Pinpoint the cell where the given text exists, returning its (x, y) midpoint coordinate. 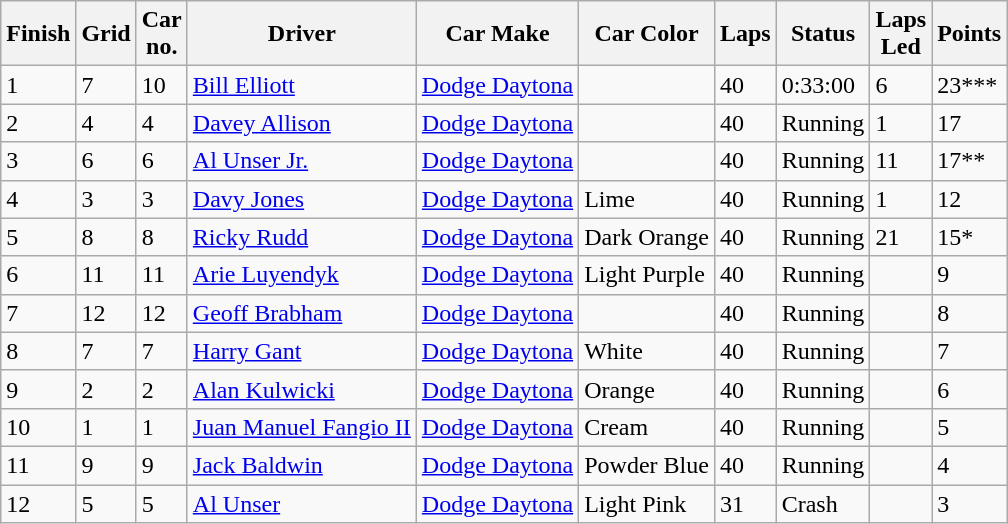
Driver (302, 34)
Light Purple (647, 275)
Harry Gant (302, 351)
Juan Manuel Fangio II (302, 427)
21 (901, 237)
17** (970, 161)
Laps (745, 34)
Davey Allison (302, 123)
Car Color (647, 34)
Status (823, 34)
15* (970, 237)
Dark Orange (647, 237)
White (647, 351)
LapsLed (901, 34)
Crash (823, 503)
23*** (970, 85)
Jack Baldwin (302, 465)
Davy Jones (302, 199)
Finish (38, 34)
Grid (106, 34)
Powder Blue (647, 465)
Car Make (497, 34)
17 (970, 123)
Lime (647, 199)
Arie Luyendyk (302, 275)
Cream (647, 427)
Al Unser Jr. (302, 161)
31 (745, 503)
Bill Elliott (302, 85)
Orange (647, 389)
Light Pink (647, 503)
Geoff Brabham (302, 313)
Al Unser (302, 503)
0:33:00 (823, 85)
Alan Kulwicki (302, 389)
Ricky Rudd (302, 237)
Points (970, 34)
Carno. (162, 34)
